From the cell containing the given text, extract its center point as (x, y) coordinate. 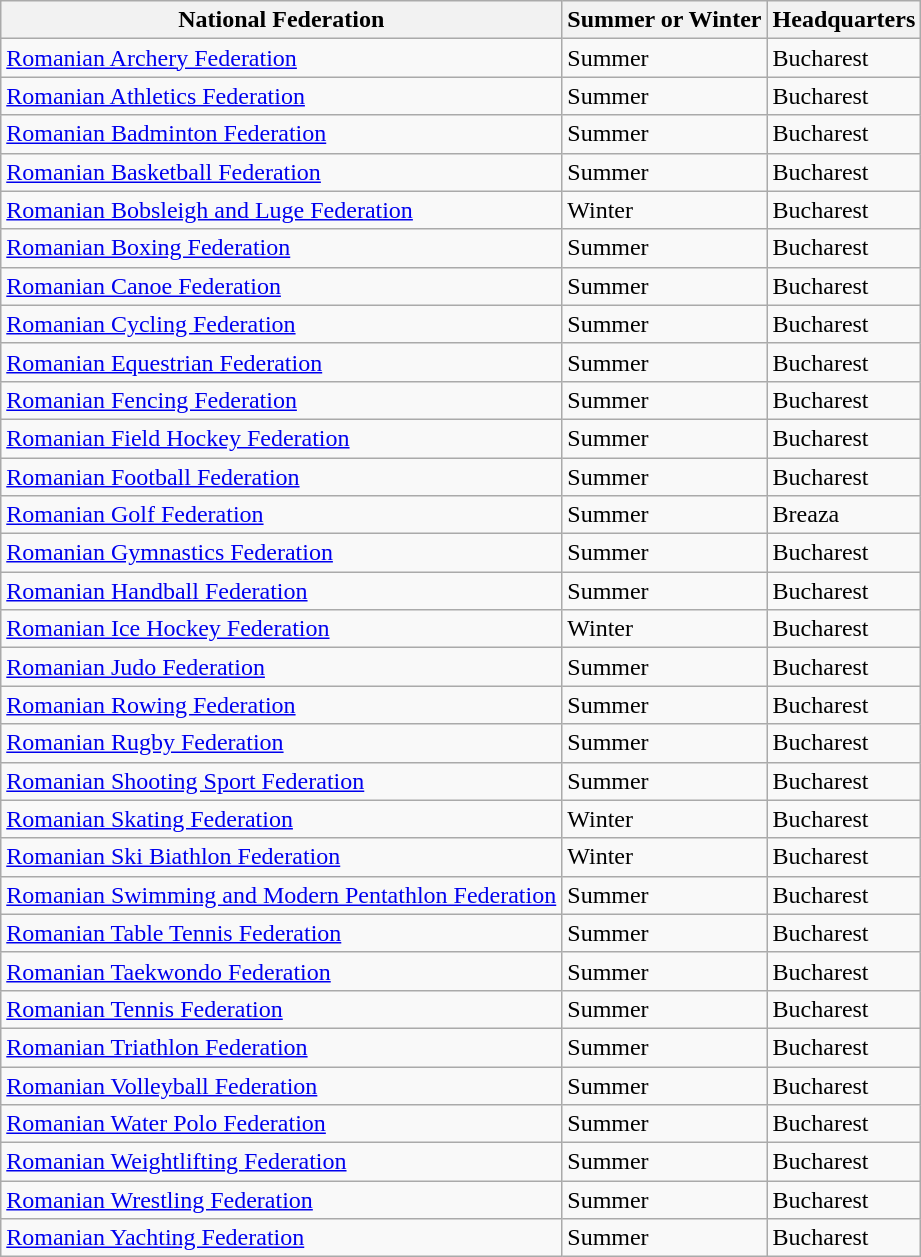
National Federation (282, 20)
Romanian Archery Federation (282, 58)
Romanian Bobsleigh and Luge Federation (282, 210)
Romanian Water Polo Federation (282, 1124)
Romanian Taekwondo Federation (282, 971)
Romanian Canoe Federation (282, 286)
Romanian Judo Federation (282, 667)
Romanian Ice Hockey Federation (282, 629)
Romanian Weightlifting Federation (282, 1162)
Romanian Fencing Federation (282, 400)
Romanian Handball Federation (282, 591)
Romanian Triathlon Federation (282, 1047)
Romanian Boxing Federation (282, 248)
Romanian Field Hockey Federation (282, 438)
Summer or Winter (664, 20)
Romanian Rugby Federation (282, 743)
Romanian Swimming and Modern Pentathlon Federation (282, 895)
Romanian Wrestling Federation (282, 1200)
Romanian Athletics Federation (282, 96)
Romanian Ski Biathlon Federation (282, 857)
Romanian Skating Federation (282, 819)
Romanian Rowing Federation (282, 705)
Romanian Yachting Federation (282, 1238)
Romanian Volleyball Federation (282, 1085)
Romanian Shooting Sport Federation (282, 781)
Romanian Tennis Federation (282, 1009)
Romanian Football Federation (282, 477)
Romanian Equestrian Federation (282, 362)
Romanian Golf Federation (282, 515)
Romanian Badminton Federation (282, 134)
Headquarters (844, 20)
Romanian Table Tennis Federation (282, 933)
Breaza (844, 515)
Romanian Gymnastics Federation (282, 553)
Romanian Basketball Federation (282, 172)
Romanian Cycling Federation (282, 324)
